Search for the cell housing the specified text and yield its (x, y) center coordinate. 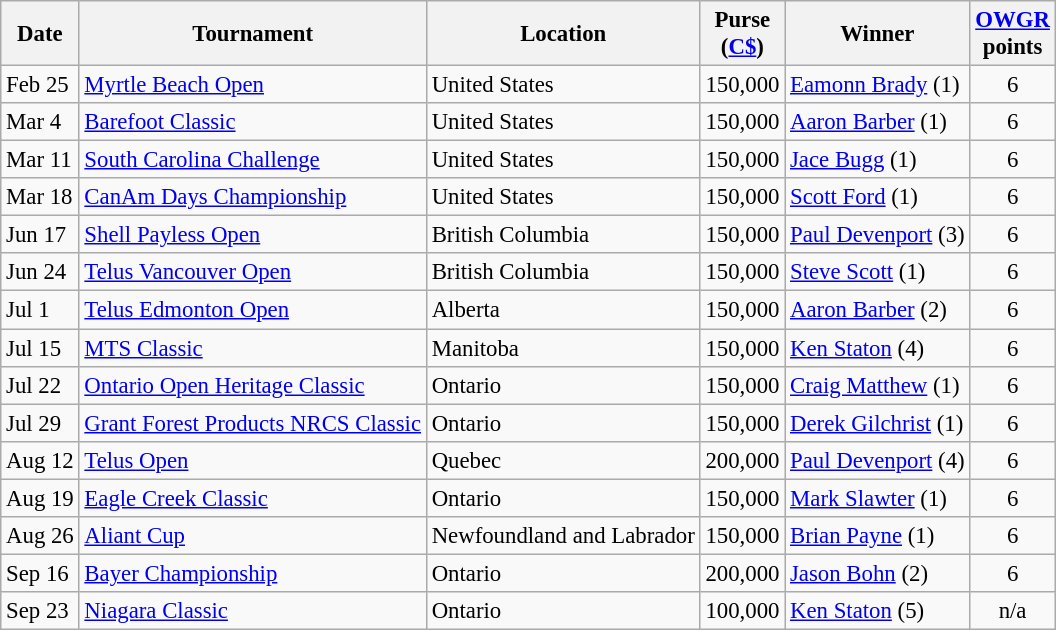
Mark Slawter (1) (878, 498)
Bayer Championship (252, 573)
Ontario Open Heritage Classic (252, 385)
Craig Matthew (1) (878, 385)
Manitoba (563, 348)
Date (40, 34)
Shell Payless Open (252, 235)
Scott Ford (1) (878, 197)
Derek Gilchrist (1) (878, 423)
Grant Forest Products NRCS Classic (252, 423)
100,000 (742, 611)
Ken Staton (4) (878, 348)
Tournament (252, 34)
Jul 15 (40, 348)
Jace Bugg (1) (878, 160)
Sep 23 (40, 611)
n/a (1012, 611)
Winner (878, 34)
Steve Scott (1) (878, 273)
Aug 12 (40, 460)
Purse(C$) (742, 34)
Paul Devenport (4) (878, 460)
Eagle Creek Classic (252, 498)
Ken Staton (5) (878, 611)
Jun 24 (40, 273)
Jason Bohn (2) (878, 573)
Jul 1 (40, 310)
Location (563, 34)
Aaron Barber (2) (878, 310)
Myrtle Beach Open (252, 85)
Mar 18 (40, 197)
Mar 11 (40, 160)
Barefoot Classic (252, 122)
Aliant Cup (252, 536)
Paul Devenport (3) (878, 235)
Telus Edmonton Open (252, 310)
MTS Classic (252, 348)
Feb 25 (40, 85)
Niagara Classic (252, 611)
Aug 26 (40, 536)
Eamonn Brady (1) (878, 85)
Mar 4 (40, 122)
OWGRpoints (1012, 34)
Quebec (563, 460)
Telus Vancouver Open (252, 273)
Newfoundland and Labrador (563, 536)
Jul 29 (40, 423)
Jun 17 (40, 235)
CanAm Days Championship (252, 197)
Sep 16 (40, 573)
Aug 19 (40, 498)
Alberta (563, 310)
Aaron Barber (1) (878, 122)
Telus Open (252, 460)
Jul 22 (40, 385)
South Carolina Challenge (252, 160)
Brian Payne (1) (878, 536)
